Return the (X, Y) coordinate for the center point of the cell that contains the specified text.  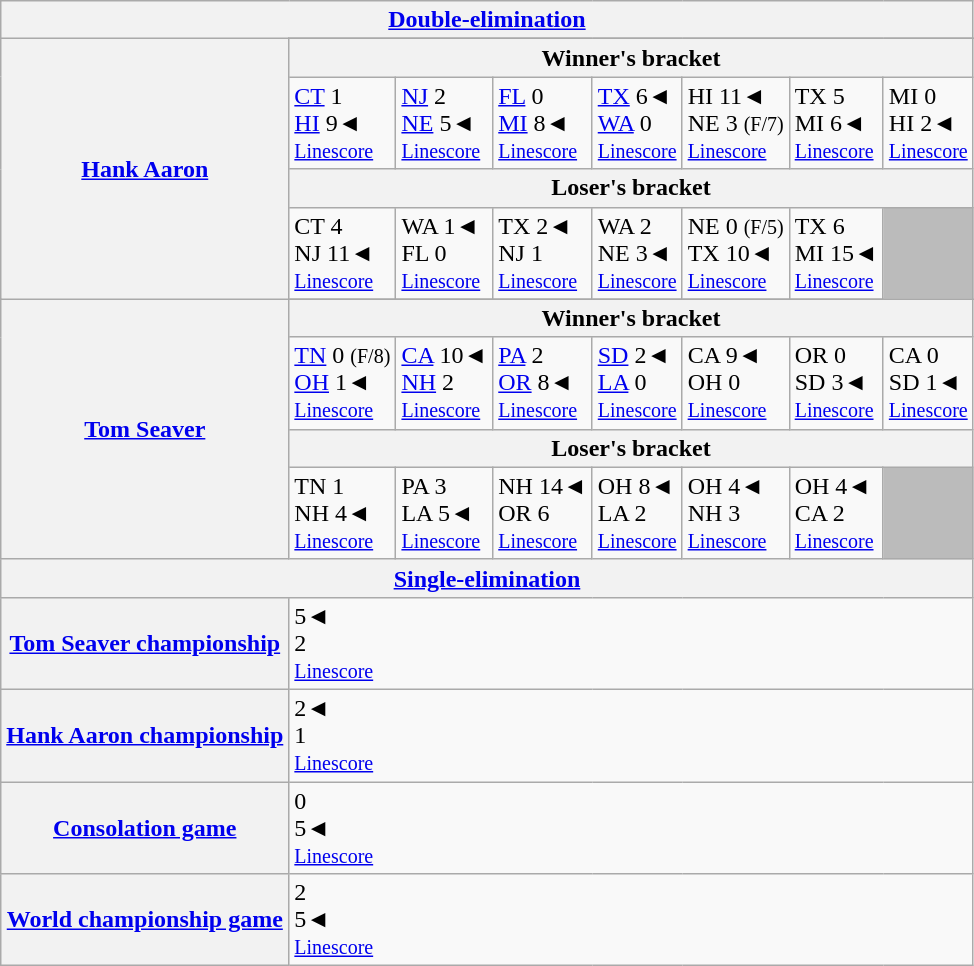
CA 0 SD 1◄Linescore (928, 383)
OH 8◄ LA 2Linescore (637, 513)
FL 0 MI 8◄Linescore (542, 123)
Single-elimination (487, 578)
NE 0 (F/5) TX 10◄Linescore (736, 253)
OH 4◄ NH 3Linescore (736, 513)
WA 1◄ FL 0Linescore (444, 253)
NH 14◄ OR 6Linescore (542, 513)
MI 0 HI 2◄Linescore (928, 123)
TN 1 NH 4◄Linescore (342, 513)
PA 2 OR 8◄Linescore (542, 383)
CT 1 HI 9◄Linescore (342, 123)
TX 5 MI 6◄Linescore (836, 123)
Consolation game (145, 828)
OH 4◄ CA 2Linescore (836, 513)
Tom Seaver championship (145, 643)
TX 6 MI 15◄Linescore (836, 253)
2 5◄Linescore (631, 920)
Tom Seaver (145, 429)
Hank Aaron championship (145, 735)
OR 0 SD 3◄Linescore (836, 383)
TX 2◄ NJ 1Linescore (542, 253)
0 5◄Linescore (631, 828)
Hank Aaron (145, 169)
2◄ 1Linescore (631, 735)
5◄ 2Linescore (631, 643)
CT 4 NJ 11◄Linescore (342, 253)
Double-elimination (487, 20)
World championship game (145, 920)
CA 10◄ NH 2Linescore (444, 383)
WA 2 NE 3◄Linescore (637, 253)
TX 6◄ WA 0Linescore (637, 123)
NJ 2 NE 5◄Linescore (444, 123)
TN 0 (F/8) OH 1◄Linescore (342, 383)
CA 9◄ OH 0Linescore (736, 383)
HI 11◄ NE 3 (F/7)Linescore (736, 123)
SD 2◄ LA 0Linescore (637, 383)
PA 3 LA 5◄Linescore (444, 513)
